Search for the cell housing the specified text and yield its (X, Y) center coordinate. 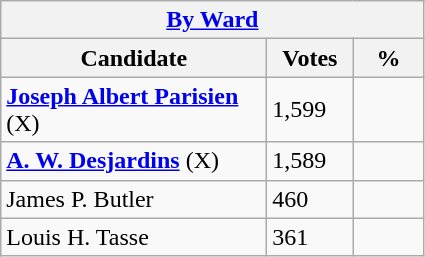
By Ward (212, 20)
Candidate (134, 58)
1,589 (310, 161)
Joseph Albert Parisien (X) (134, 110)
% (388, 58)
460 (310, 199)
361 (310, 237)
Votes (310, 58)
Louis H. Tasse (134, 237)
1,599 (310, 110)
James P. Butler (134, 199)
A. W. Desjardins (X) (134, 161)
